Identify which cell holds the provided text, then report its (X, Y) central coordinate. 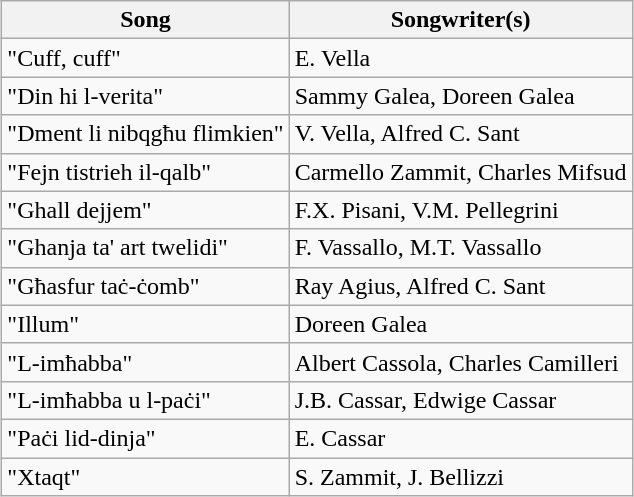
Albert Cassola, Charles Camilleri (460, 362)
Doreen Galea (460, 324)
V. Vella, Alfred C. Sant (460, 134)
F.X. Pisani, V.M. Pellegrini (460, 210)
Song (146, 20)
E. Cassar (460, 438)
F. Vassallo, M.T. Vassallo (460, 248)
J.B. Cassar, Edwige Cassar (460, 400)
"Dment li nibqgħu flimkien" (146, 134)
"Fejn tistrieh il-qalb" (146, 172)
"Ghanja ta' art twelidi" (146, 248)
"L-imħabba u l-paċi" (146, 400)
S. Zammit, J. Bellizzi (460, 477)
Sammy Galea, Doreen Galea (460, 96)
"Ghall dejjem" (146, 210)
E. Vella (460, 58)
Ray Agius, Alfred C. Sant (460, 286)
"Cuff, cuff" (146, 58)
"Illum" (146, 324)
Songwriter(s) (460, 20)
"Din hi l-verita" (146, 96)
"Xtaqt" (146, 477)
"Għasfur taċ-ċomb" (146, 286)
"L-imħabba" (146, 362)
Carmello Zammit, Charles Mifsud (460, 172)
"Paċi lid-dinja" (146, 438)
